Scan for the cell matching the given text and deliver its (X, Y) coordinate at center. 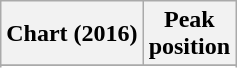
Chart (2016) (72, 34)
Peakposition (189, 34)
